Find where the given text appears and provide that cell's center as (X, Y) coordinate. 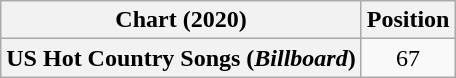
67 (408, 58)
Position (408, 20)
Chart (2020) (181, 20)
US Hot Country Songs (Billboard) (181, 58)
